Return [x, y] of the center of cell containing provided text 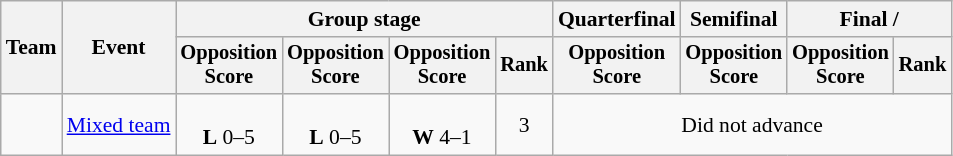
Did not advance [752, 124]
Group stage [364, 19]
Team [32, 48]
3 [524, 124]
Final / [869, 19]
Quarterfinal [617, 19]
Semifinal [734, 19]
Mixed team [119, 124]
W 4–1 [442, 124]
Event [119, 48]
